Locate the cell with the specified text and output its (x, y) center coordinate. 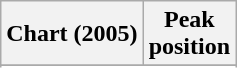
Peak position (189, 34)
Chart (2005) (72, 34)
